From the cell containing the given text, extract its center point as (x, y) coordinate. 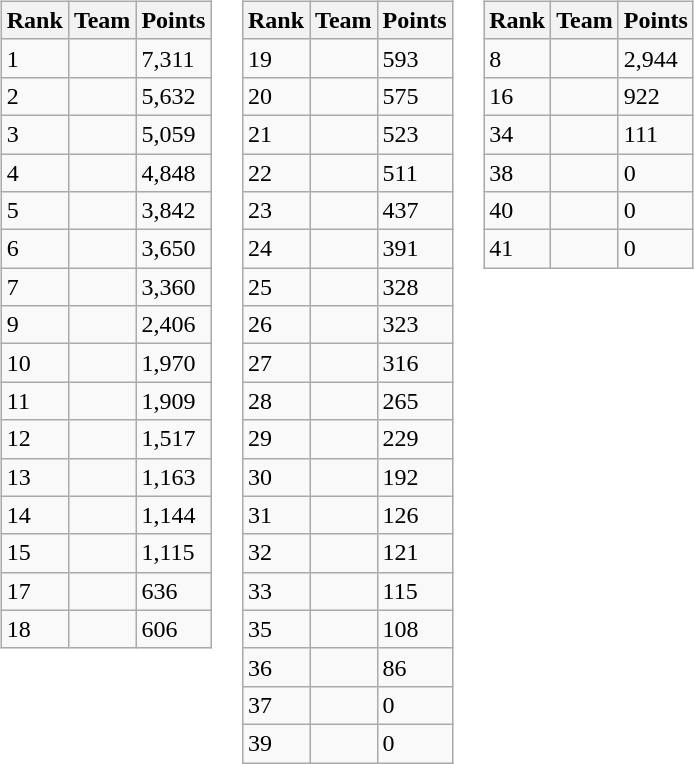
1,970 (174, 363)
33 (276, 591)
5,632 (174, 96)
40 (518, 211)
108 (414, 629)
16 (518, 96)
9 (34, 325)
1,517 (174, 439)
265 (414, 401)
2,406 (174, 325)
192 (414, 477)
4,848 (174, 173)
36 (276, 667)
5,059 (174, 134)
328 (414, 287)
38 (518, 173)
23 (276, 211)
15 (34, 553)
437 (414, 211)
115 (414, 591)
22 (276, 173)
41 (518, 249)
1,144 (174, 515)
14 (34, 515)
26 (276, 325)
11 (34, 401)
4 (34, 173)
3,360 (174, 287)
2 (34, 96)
575 (414, 96)
523 (414, 134)
316 (414, 363)
28 (276, 401)
34 (518, 134)
37 (276, 705)
29 (276, 439)
593 (414, 58)
3 (34, 134)
27 (276, 363)
1,163 (174, 477)
30 (276, 477)
1,909 (174, 401)
1 (34, 58)
24 (276, 249)
12 (34, 439)
391 (414, 249)
121 (414, 553)
17 (34, 591)
20 (276, 96)
606 (174, 629)
86 (414, 667)
1,115 (174, 553)
7,311 (174, 58)
10 (34, 363)
7 (34, 287)
3,842 (174, 211)
922 (656, 96)
13 (34, 477)
126 (414, 515)
2,944 (656, 58)
5 (34, 211)
8 (518, 58)
18 (34, 629)
3,650 (174, 249)
31 (276, 515)
25 (276, 287)
323 (414, 325)
229 (414, 439)
6 (34, 249)
111 (656, 134)
32 (276, 553)
636 (174, 591)
511 (414, 173)
35 (276, 629)
21 (276, 134)
39 (276, 743)
19 (276, 58)
